Scan for the cell matching the given text and deliver its (X, Y) coordinate at center. 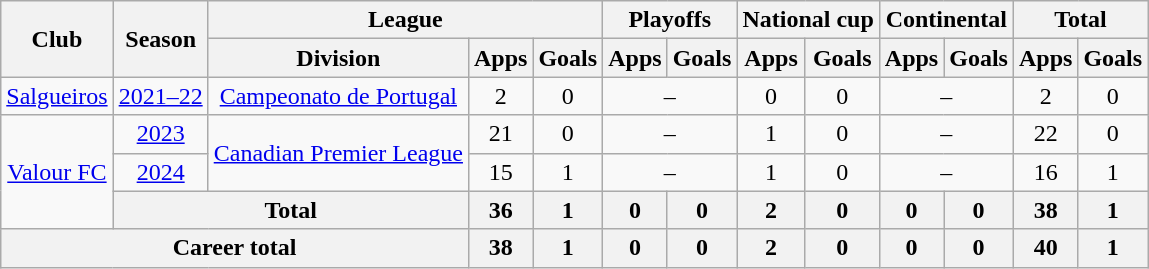
Club (57, 39)
Continental (946, 20)
40 (1045, 248)
League (405, 20)
2024 (160, 172)
16 (1045, 172)
Canadian Premier League (338, 153)
36 (500, 210)
2021–22 (160, 96)
2023 (160, 134)
Campeonato de Portugal (338, 96)
National cup (808, 20)
Season (160, 39)
15 (500, 172)
Valour FC (57, 172)
Division (338, 58)
22 (1045, 134)
21 (500, 134)
Salgueiros (57, 96)
Career total (235, 248)
Playoffs (670, 20)
